Identify which cell holds the provided text, then report its [x, y] central coordinate. 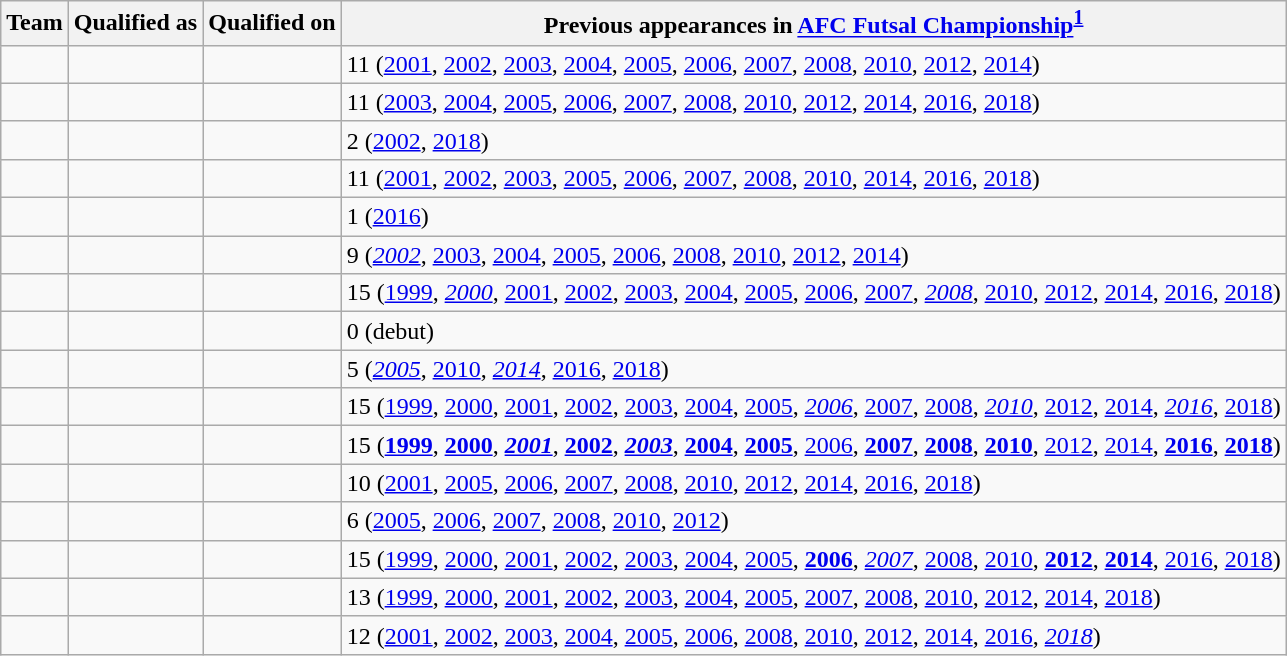
0 (debut) [814, 331]
11 (2003, 2004, 2005, 2006, 2007, 2008, 2010, 2012, 2014, 2016, 2018) [814, 102]
1 (2016) [814, 217]
12 (2001, 2002, 2003, 2004, 2005, 2006, 2008, 2010, 2012, 2014, 2016, 2018) [814, 635]
Team [35, 24]
9 (2002, 2003, 2004, 2005, 2006, 2008, 2010, 2012, 2014) [814, 255]
6 (2005, 2006, 2007, 2008, 2010, 2012) [814, 521]
Previous appearances in AFC Futsal Championship1 [814, 24]
Qualified as [135, 24]
11 (2001, 2002, 2003, 2005, 2006, 2007, 2008, 2010, 2014, 2016, 2018) [814, 178]
2 (2002, 2018) [814, 140]
Qualified on [272, 24]
11 (2001, 2002, 2003, 2004, 2005, 2006, 2007, 2008, 2010, 2012, 2014) [814, 64]
13 (1999, 2000, 2001, 2002, 2003, 2004, 2005, 2007, 2008, 2010, 2012, 2014, 2018) [814, 597]
5 (2005, 2010, 2014, 2016, 2018) [814, 369]
10 (2001, 2005, 2006, 2007, 2008, 2010, 2012, 2014, 2016, 2018) [814, 483]
